Determine the (X, Y) coordinate at the center of the cell enclosing the given text.  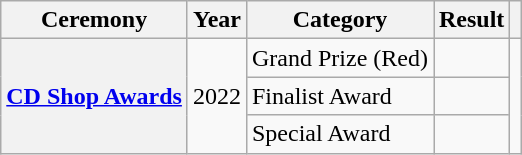
Ceremony (94, 20)
Grand Prize (Red) (340, 58)
CD Shop Awards (94, 96)
2022 (216, 96)
Category (340, 20)
Year (216, 20)
Finalist Award (340, 96)
Special Award (340, 134)
Result (472, 20)
